Extract the (X, Y) coordinate from the center of the cell holding the provided text.  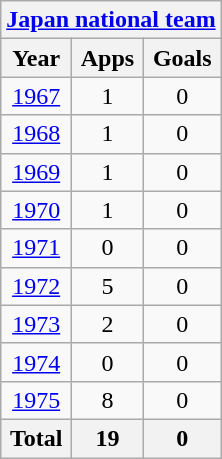
Total (36, 438)
1970 (36, 210)
1975 (36, 400)
8 (108, 400)
Apps (108, 58)
5 (108, 286)
1967 (36, 96)
1968 (36, 134)
1974 (36, 362)
Year (36, 58)
1973 (36, 324)
2 (108, 324)
Japan national team (111, 20)
1972 (36, 286)
1969 (36, 172)
19 (108, 438)
Goals (182, 58)
1971 (36, 248)
